Pinpoint the cell where the given text exists, returning its (X, Y) midpoint coordinate. 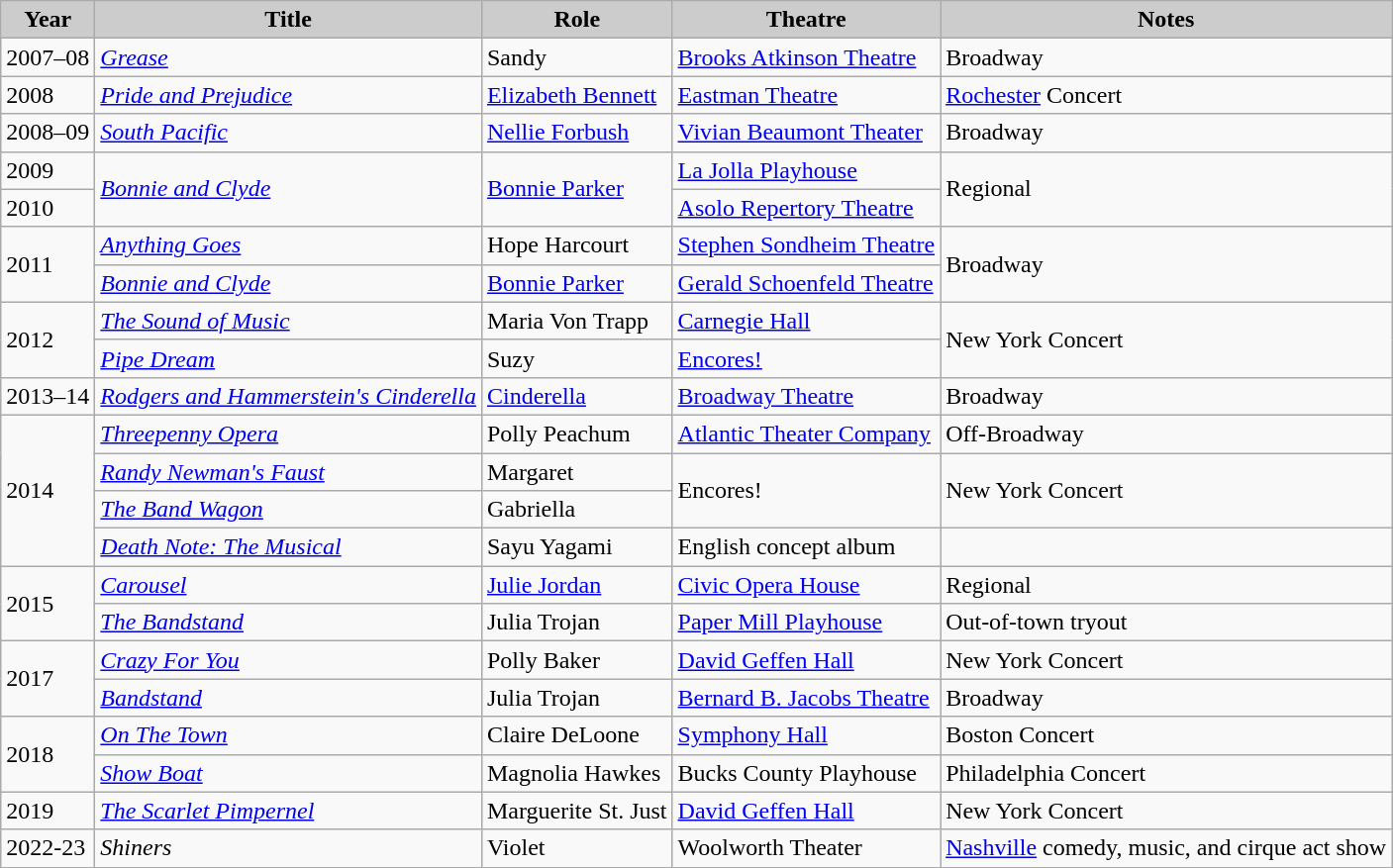
Broadway Theatre (806, 396)
Stephen Sondheim Theatre (806, 245)
2009 (48, 170)
Title (289, 20)
Threepenny Opera (289, 434)
Death Note: The Musical (289, 547)
Brooks Atkinson Theatre (806, 57)
Magnolia Hawkes (576, 773)
Eastman Theatre (806, 95)
2018 (48, 754)
Vivian Beaumont Theater (806, 133)
2022-23 (48, 848)
Bandstand (289, 698)
Theatre (806, 20)
Show Boat (289, 773)
2011 (48, 264)
Boston Concert (1166, 735)
Cinderella (576, 396)
Civic Opera House (806, 585)
Gerald Schoenfeld Theatre (806, 283)
2008 (48, 95)
Pride and Prejudice (289, 95)
2017 (48, 679)
2007–08 (48, 57)
2019 (48, 811)
Sayu Yagami (576, 547)
2015 (48, 604)
Anything Goes (289, 245)
2012 (48, 339)
The Bandstand (289, 623)
Woolworth Theater (806, 848)
Suzy (576, 358)
2013–14 (48, 396)
Polly Peachum (576, 434)
Claire DeLoone (576, 735)
Asolo Repertory Theatre (806, 208)
Off-Broadway (1166, 434)
English concept album (806, 547)
Maria Von Trapp (576, 321)
Symphony Hall (806, 735)
On The Town (289, 735)
Bucks County Playhouse (806, 773)
Rochester Concert (1166, 95)
Crazy For You (289, 660)
Violet (576, 848)
2010 (48, 208)
Nellie Forbush (576, 133)
Paper Mill Playhouse (806, 623)
The Band Wagon (289, 510)
Marguerite St. Just (576, 811)
Rodgers and Hammerstein's Cinderella (289, 396)
Sandy (576, 57)
The Scarlet Pimpernel (289, 811)
Hope Harcourt (576, 245)
Bernard B. Jacobs Theatre (806, 698)
2008–09 (48, 133)
Elizabeth Bennett (576, 95)
Nashville comedy, music, and cirque act show (1166, 848)
South Pacific (289, 133)
Carousel (289, 585)
Carnegie Hall (806, 321)
Pipe Dream (289, 358)
The Sound of Music (289, 321)
Role (576, 20)
Margaret (576, 472)
Randy Newman's Faust (289, 472)
Notes (1166, 20)
2014 (48, 490)
La Jolla Playhouse (806, 170)
Out-of-town tryout (1166, 623)
Julie Jordan (576, 585)
Shiners (289, 848)
Gabriella (576, 510)
Philadelphia Concert (1166, 773)
Grease (289, 57)
Polly Baker (576, 660)
Atlantic Theater Company (806, 434)
Year (48, 20)
